Return the (x, y) coordinate for the center point of the cell that contains the specified text.  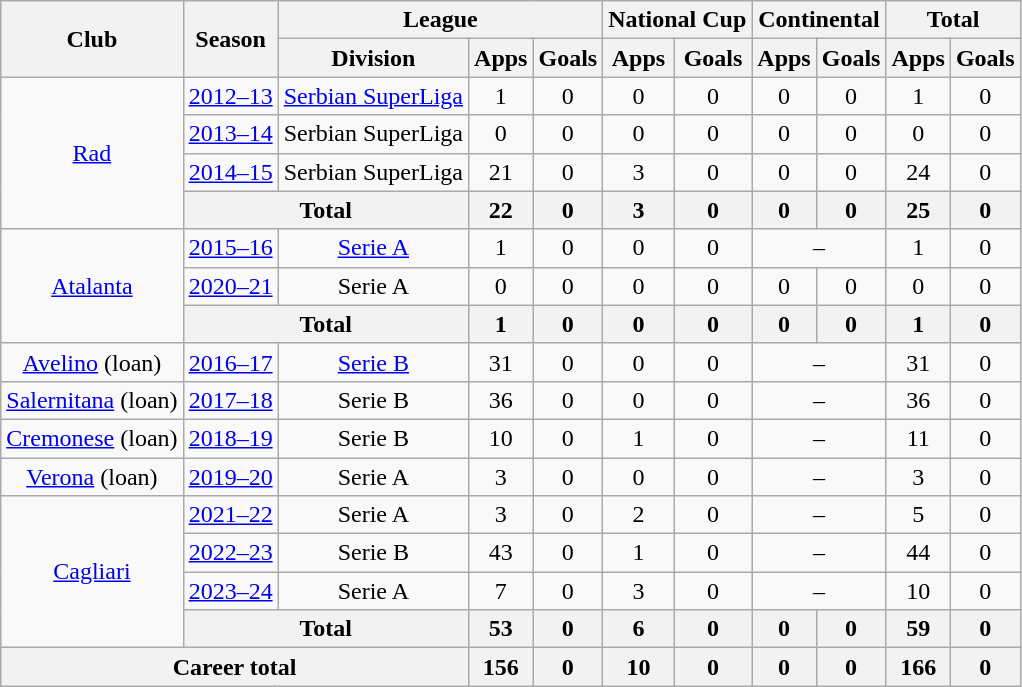
Season (230, 39)
2015–16 (230, 248)
21 (501, 172)
Cremonese (loan) (92, 438)
2017–18 (230, 400)
43 (501, 553)
59 (918, 629)
Career total (235, 667)
2012–13 (230, 96)
7 (501, 591)
Continental (819, 20)
Club (92, 39)
2018–19 (230, 438)
Salernitana (loan) (92, 400)
Rad (92, 153)
2021–22 (230, 515)
22 (501, 210)
5 (918, 515)
11 (918, 438)
2014–15 (230, 172)
53 (501, 629)
2020–21 (230, 286)
National Cup (678, 20)
166 (918, 667)
25 (918, 210)
Avelino (loan) (92, 362)
Atalanta (92, 286)
Division (373, 58)
Cagliari (92, 572)
2 (639, 515)
2022–23 (230, 553)
2016–17 (230, 362)
Verona (loan) (92, 477)
44 (918, 553)
2013–14 (230, 134)
6 (639, 629)
League (440, 20)
2023–24 (230, 591)
24 (918, 172)
2019–20 (230, 477)
156 (501, 667)
